Extract the [X, Y] coordinate from the center of the cell holding the provided text.  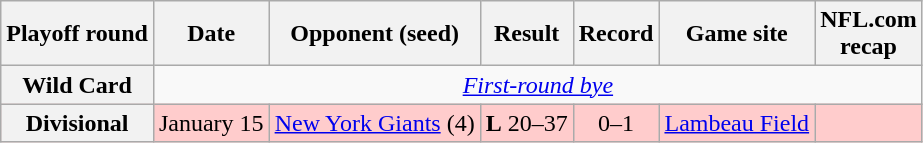
Wild Card [78, 85]
Opponent (seed) [374, 34]
L 20–37 [526, 123]
Playoff round [78, 34]
New York Giants (4) [374, 123]
Record [616, 34]
Lambeau Field [737, 123]
0–1 [616, 123]
Game site [737, 34]
Result [526, 34]
Divisional [78, 123]
January 15 [211, 123]
Date [211, 34]
NFL.comrecap [869, 34]
First-round bye [538, 85]
